Find where the given text appears and provide that cell's center as (X, Y) coordinate. 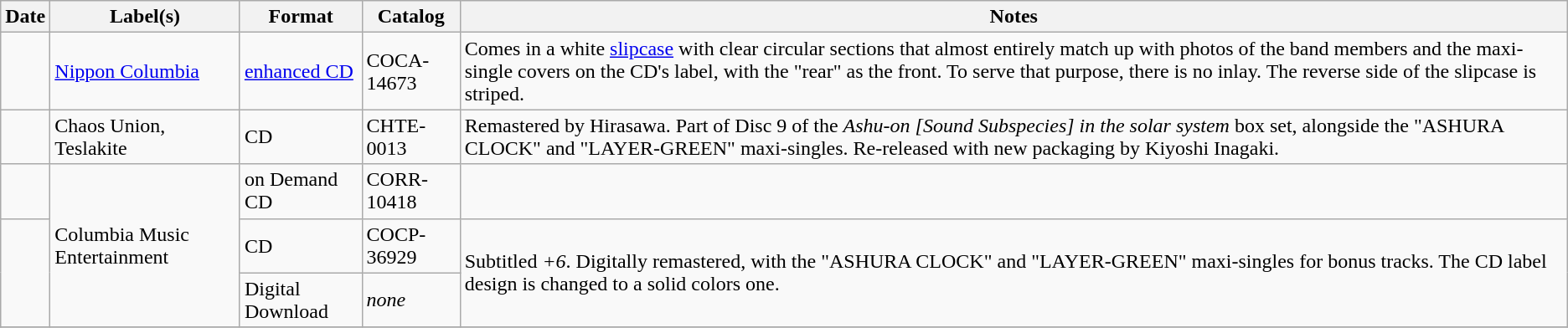
none (410, 300)
COCP-36929 (410, 246)
enhanced CD (301, 71)
CORR-10418 (410, 191)
Columbia Music Entertainment (146, 246)
Nippon Columbia (146, 71)
Format (301, 17)
Label(s) (146, 17)
Digital Download (301, 300)
COCA-14673 (410, 71)
on Demand CD (301, 191)
Date (25, 17)
Chaos Union, Teslakite (146, 137)
Notes (1014, 17)
Catalog (410, 17)
CHTE-0013 (410, 137)
